Capture the cell that displays the provided text and extract its (X, Y) central coordinate. 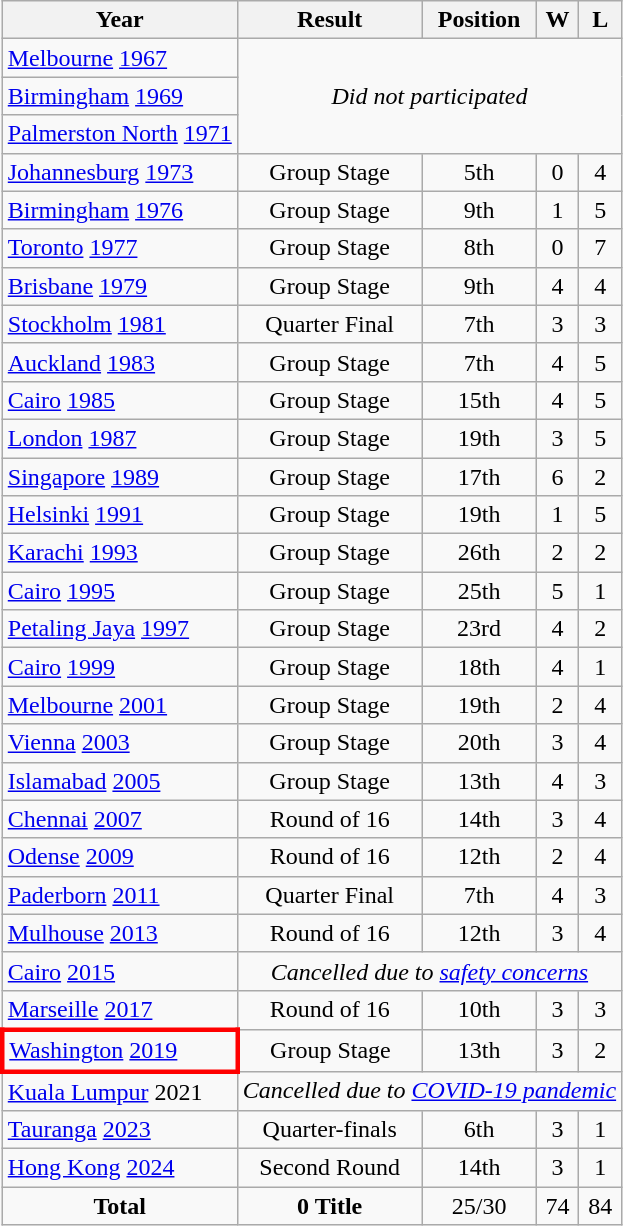
84 (600, 1206)
Second Round (330, 1168)
Brisbane 1979 (120, 286)
25th (479, 591)
W (558, 20)
6 (558, 477)
Kuala Lumpur 2021 (120, 1091)
18th (479, 667)
Islamabad 2005 (120, 781)
Result (330, 20)
Odense 2009 (120, 857)
Singapore 1989 (120, 477)
Cairo 2015 (120, 971)
Cairo 1995 (120, 591)
25/30 (479, 1206)
Stockholm 1981 (120, 324)
0 Title (330, 1206)
7 (600, 248)
Hong Kong 2024 (120, 1168)
Petaling Jaya 1997 (120, 629)
Cairo 1999 (120, 667)
Auckland 1983 (120, 362)
Karachi 1993 (120, 553)
London 1987 (120, 438)
Palmerston North 1971 (120, 134)
Washington 2019 (120, 1050)
8th (479, 248)
Toronto 1977 (120, 248)
Tauranga 2023 (120, 1130)
Year (120, 20)
Birmingham 1976 (120, 210)
15th (479, 400)
Birmingham 1969 (120, 96)
23rd (479, 629)
Marseille 2017 (120, 1010)
74 (558, 1206)
Johannesburg 1973 (120, 172)
Helsinki 1991 (120, 515)
Total (120, 1206)
26th (479, 553)
17th (479, 477)
Vienna 2003 (120, 743)
Did not participated (429, 96)
Quarter-finals (330, 1130)
Cairo 1985 (120, 400)
Melbourne 2001 (120, 705)
5th (479, 172)
Cancelled due to safety concerns (429, 971)
20th (479, 743)
6th (479, 1130)
Chennai 2007 (120, 819)
Mulhouse 2013 (120, 933)
Melbourne 1967 (120, 58)
Cancelled due to COVID-19 pandemic (429, 1091)
Paderborn 2011 (120, 895)
10th (479, 1010)
Position (479, 20)
L (600, 20)
